Return [x, y] of the center of cell containing provided text 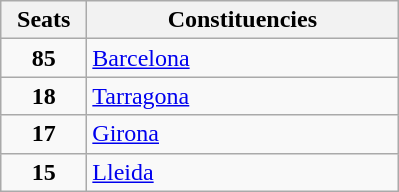
Seats [44, 20]
18 [44, 96]
85 [44, 58]
17 [44, 134]
15 [44, 172]
Tarragona [242, 96]
Barcelona [242, 58]
Lleida [242, 172]
Girona [242, 134]
Constituencies [242, 20]
